Capture the cell that displays the provided text and extract its [X, Y] central coordinate. 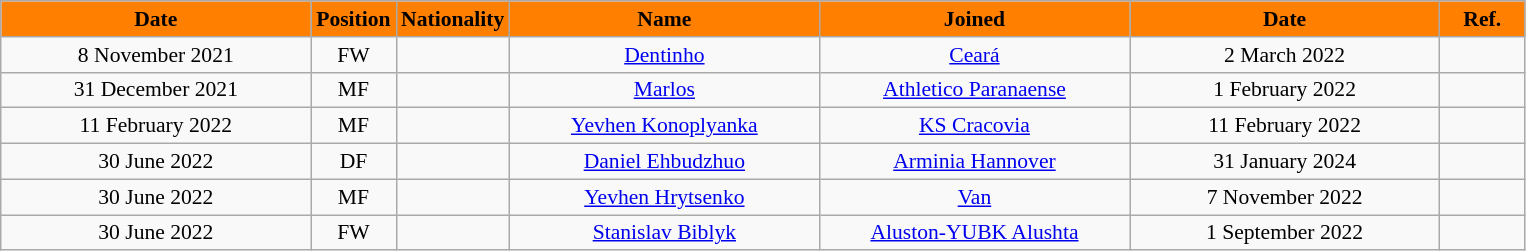
DF [354, 162]
1 September 2022 [1285, 233]
Dentinho [664, 55]
Marlos [664, 90]
7 November 2022 [1285, 197]
Stanislav Biblyk [664, 233]
Name [664, 19]
Yevhen Konoplyanka [664, 126]
Nationality [452, 19]
Aluston-YUBK Alushta [974, 233]
Yevhen Hrytsenko [664, 197]
8 November 2021 [156, 55]
Position [354, 19]
2 March 2022 [1285, 55]
Arminia Hannover [974, 162]
31 December 2021 [156, 90]
Van [974, 197]
KS Cracovia [974, 126]
Daniel Ehbudzhuo [664, 162]
31 January 2024 [1285, 162]
Athletico Paranaense [974, 90]
Ref. [1482, 19]
Ceará [974, 55]
1 February 2022 [1285, 90]
Joined [974, 19]
